Pinpoint the cell where the given text exists, returning its (X, Y) midpoint coordinate. 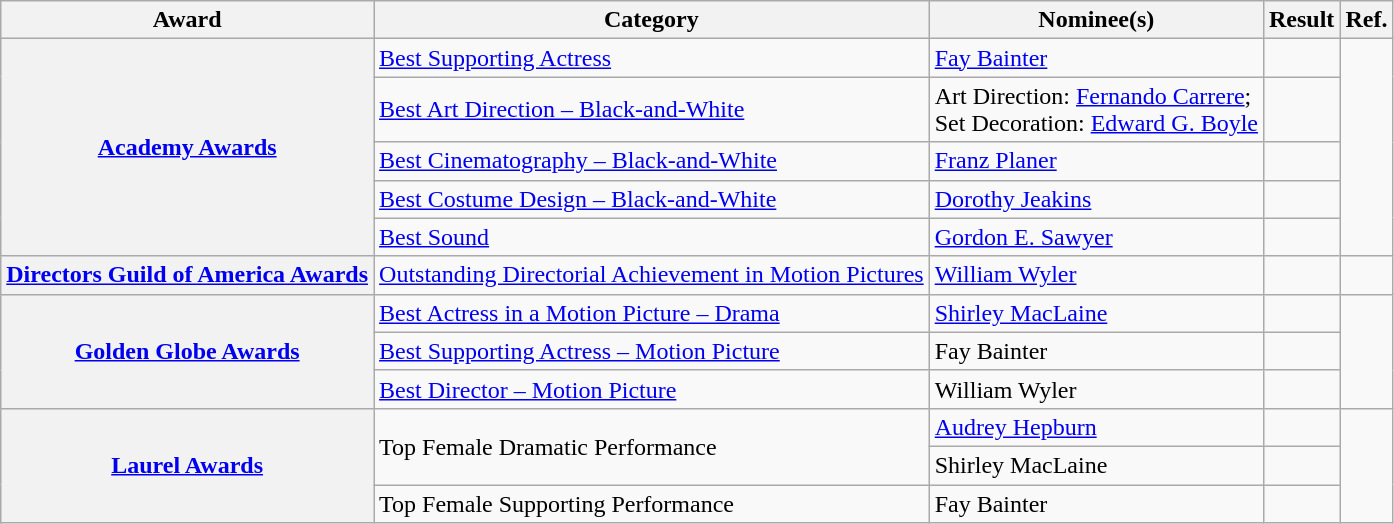
Franz Planer (1096, 161)
Best Supporting Actress (652, 58)
Directors Guild of America Awards (188, 275)
Art Direction: Fernando Carrere; Set Decoration: Edward G. Boyle (1096, 110)
Academy Awards (188, 148)
Award (188, 20)
Category (652, 20)
Best Actress in a Motion Picture – Drama (652, 313)
Top Female Dramatic Performance (652, 446)
Best Cinematography – Black-and-White (652, 161)
Dorothy Jeakins (1096, 199)
Nominee(s) (1096, 20)
Best Art Direction – Black-and-White (652, 110)
Result (1301, 20)
Best Costume Design – Black-and-White (652, 199)
Golden Globe Awards (188, 351)
Laurel Awards (188, 465)
Audrey Hepburn (1096, 427)
Top Female Supporting Performance (652, 503)
Outstanding Directorial Achievement in Motion Pictures (652, 275)
Ref. (1366, 20)
Best Sound (652, 237)
Gordon E. Sawyer (1096, 237)
Best Director – Motion Picture (652, 389)
Best Supporting Actress – Motion Picture (652, 351)
